Extract the (x, y) coordinate from the center of the cell holding the provided text.  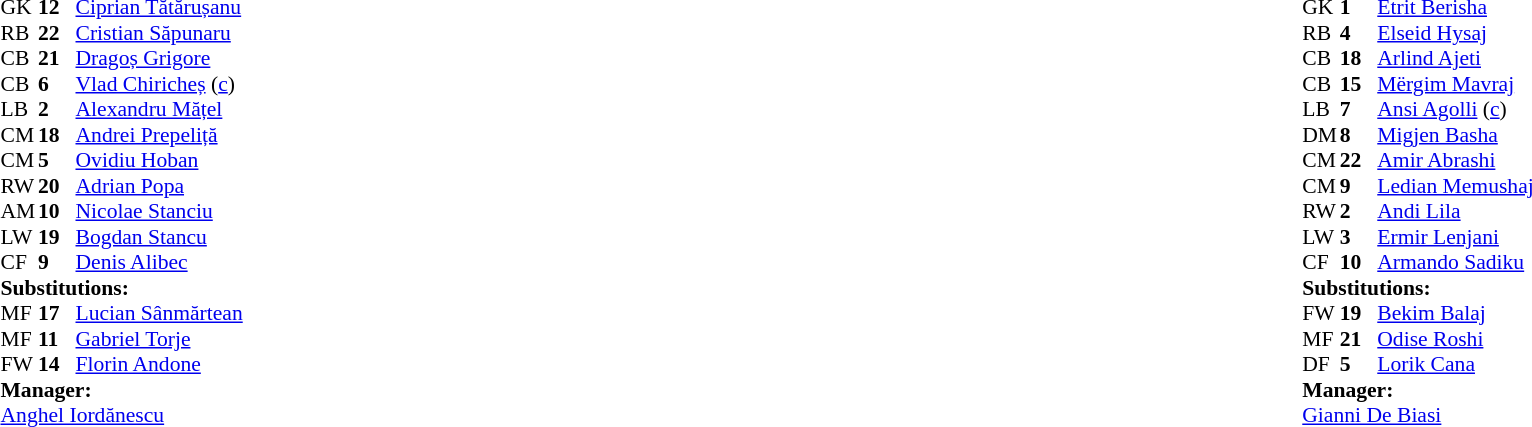
Dragoș Grigore (160, 59)
Florin Andone (160, 365)
Nicolae Stanciu (160, 211)
Denis Alibec (160, 263)
DF (1321, 365)
8 (1359, 135)
3 (1359, 237)
6 (57, 84)
Andrei Prepeliță (160, 135)
Gabriel Torje (160, 339)
4 (1359, 33)
Substitutions: (121, 288)
Adrian Popa (160, 186)
Manager: (121, 390)
7 (1359, 109)
14 (57, 365)
DM (1321, 135)
Lucian Sânmărtean (160, 313)
17 (57, 313)
15 (1359, 84)
11 (57, 339)
Vlad Chiricheș (c) (160, 84)
Alexandru Mățel (160, 109)
Ovidiu Hoban (160, 161)
Cristian Săpunaru (160, 33)
Bogdan Stancu (160, 237)
AM (19, 211)
20 (57, 186)
